Provide the (x, y) coordinate of the cell's center where the given text is located.  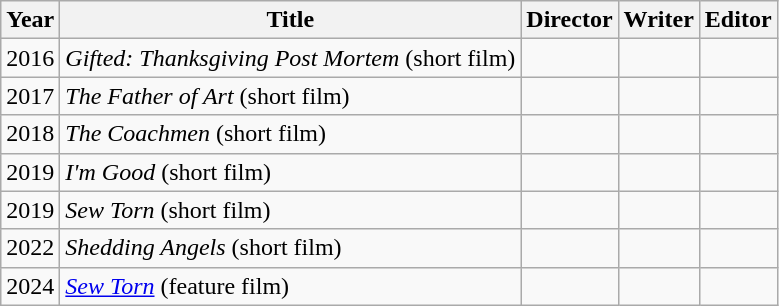
Shedding Angels (short film) (290, 248)
The Father of Art (short film) (290, 96)
2018 (30, 134)
Gifted: Thanksgiving Post Mortem (short film) (290, 58)
Editor (738, 20)
Director (570, 20)
2017 (30, 96)
Sew Torn (feature film) (290, 286)
Title (290, 20)
Writer (658, 20)
2024 (30, 286)
2022 (30, 248)
The Coachmen (short film) (290, 134)
2016 (30, 58)
I'm Good (short film) (290, 172)
Sew Torn (short film) (290, 210)
Year (30, 20)
